Search for the cell housing the specified text and yield its (X, Y) center coordinate. 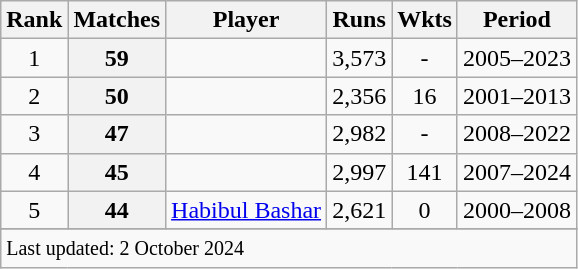
2008–2022 (516, 134)
Habibul Bashar (246, 210)
3 (34, 134)
2,997 (360, 172)
2007–2024 (516, 172)
Period (516, 20)
59 (117, 58)
Runs (360, 20)
Last updated: 2 October 2024 (289, 248)
1 (34, 58)
4 (34, 172)
Matches (117, 20)
45 (117, 172)
2,621 (360, 210)
Rank (34, 20)
2005–2023 (516, 58)
47 (117, 134)
2001–2013 (516, 96)
2 (34, 96)
Player (246, 20)
16 (425, 96)
44 (117, 210)
141 (425, 172)
2000–2008 (516, 210)
50 (117, 96)
5 (34, 210)
3,573 (360, 58)
Wkts (425, 20)
0 (425, 210)
2,356 (360, 96)
2,982 (360, 134)
